Search for the cell housing the specified text and yield its [x, y] center coordinate. 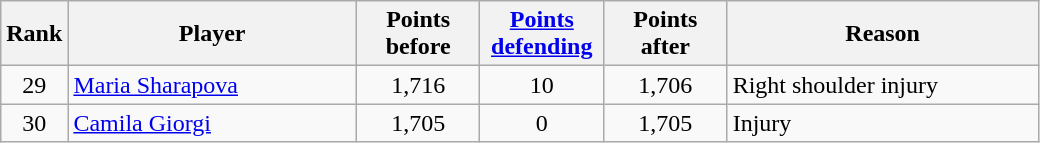
Maria Sharapova [212, 85]
Right shoulder injury [882, 85]
Rank [34, 34]
Points after [666, 34]
Camila Giorgi [212, 123]
Points before [418, 34]
10 [542, 85]
1,716 [418, 85]
30 [34, 123]
0 [542, 123]
Player [212, 34]
1,706 [666, 85]
Points defending [542, 34]
Injury [882, 123]
29 [34, 85]
Reason [882, 34]
